Output the [X, Y] coordinate of the center of the cell containing the given text.  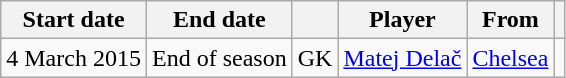
Matej Delač [402, 58]
Start date [74, 20]
From [510, 20]
End of season [219, 58]
4 March 2015 [74, 58]
End date [219, 20]
Chelsea [510, 58]
Player [402, 20]
GK [315, 58]
